Locate the cell with the specified text and output its (X, Y) center coordinate. 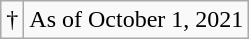
As of October 1, 2021 (136, 20)
† (12, 20)
